Search for the cell housing the specified text and yield its [X, Y] center coordinate. 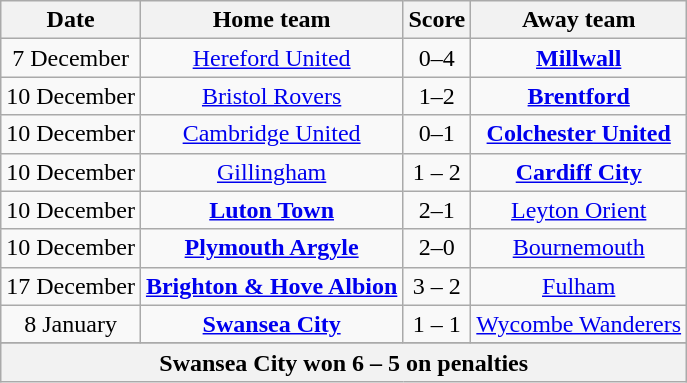
Luton Town [271, 210]
1–2 [437, 96]
Home team [271, 20]
1 – 1 [437, 324]
0–1 [437, 134]
Colchester United [579, 134]
Gillingham [271, 172]
Score [437, 20]
0–4 [437, 58]
7 December [71, 58]
Wycombe Wanderers [579, 324]
Cardiff City [579, 172]
Bristol Rovers [271, 96]
3 – 2 [437, 286]
Millwall [579, 58]
Fulham [579, 286]
8 January [71, 324]
Hereford United [271, 58]
17 December [71, 286]
Brighton & Hove Albion [271, 286]
Brentford [579, 96]
Leyton Orient [579, 210]
Swansea City won 6 – 5 on penalties [344, 362]
Cambridge United [271, 134]
1 – 2 [437, 172]
Bournemouth [579, 248]
Plymouth Argyle [271, 248]
Away team [579, 20]
Swansea City [271, 324]
2–1 [437, 210]
Date [71, 20]
2–0 [437, 248]
